Identify which cell holds the provided text, then report its (X, Y) central coordinate. 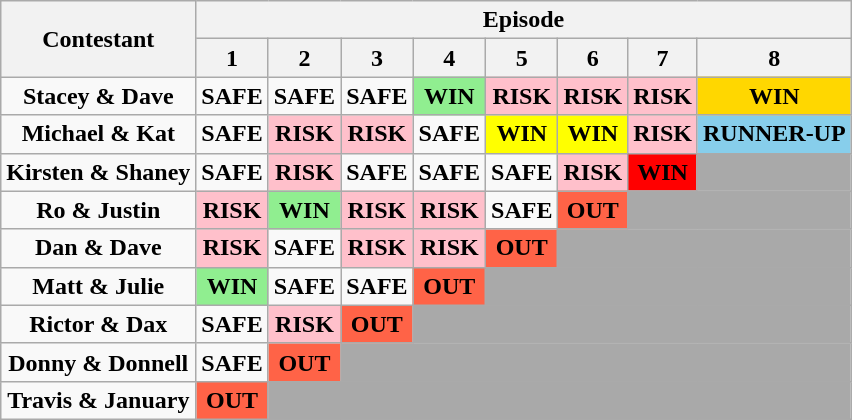
Contestant (98, 39)
1 (232, 58)
5 (522, 58)
8 (774, 58)
Michael & Kat (98, 134)
Matt & Julie (98, 286)
Rictor & Dax (98, 324)
3 (377, 58)
Travis & January (98, 400)
Episode (524, 20)
2 (304, 58)
6 (593, 58)
Donny & Donnell (98, 362)
Stacey & Dave (98, 96)
4 (449, 58)
Dan & Dave (98, 248)
Ro & Justin (98, 210)
Kirsten & Shaney (98, 172)
7 (663, 58)
RUNNER-UP (774, 134)
